Identify which cell holds the provided text, then report its [X, Y] central coordinate. 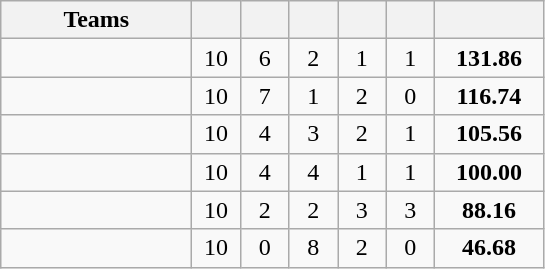
Teams [96, 20]
46.68 [490, 248]
7 [264, 96]
100.00 [490, 172]
116.74 [490, 96]
8 [314, 248]
88.16 [490, 210]
131.86 [490, 58]
6 [264, 58]
105.56 [490, 134]
